Scan for the cell matching the given text and deliver its (X, Y) coordinate at center. 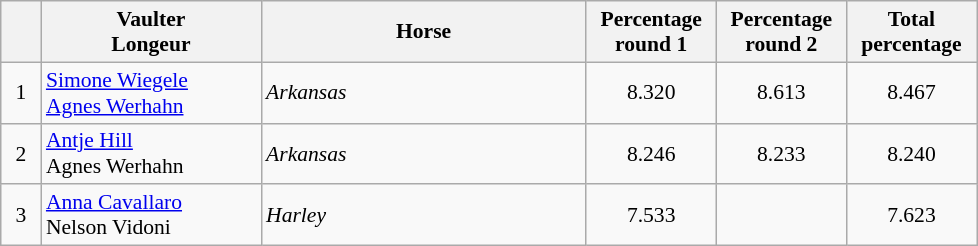
8.240 (911, 154)
8.467 (911, 92)
Antje HillAgnes Werhahn (151, 154)
VaulterLongeur (151, 32)
Percentageround 1 (651, 32)
Percentageround 2 (781, 32)
Anna CavallaroNelson Vidoni (151, 216)
7.623 (911, 216)
Horse (424, 32)
7.533 (651, 216)
3 (21, 216)
Harley (424, 216)
Totalpercentage (911, 32)
8.246 (651, 154)
8.320 (651, 92)
1 (21, 92)
Simone WiegeleAgnes Werhahn (151, 92)
8.613 (781, 92)
8.233 (781, 154)
2 (21, 154)
